From the cell containing the given text, extract its center point as (X, Y) coordinate. 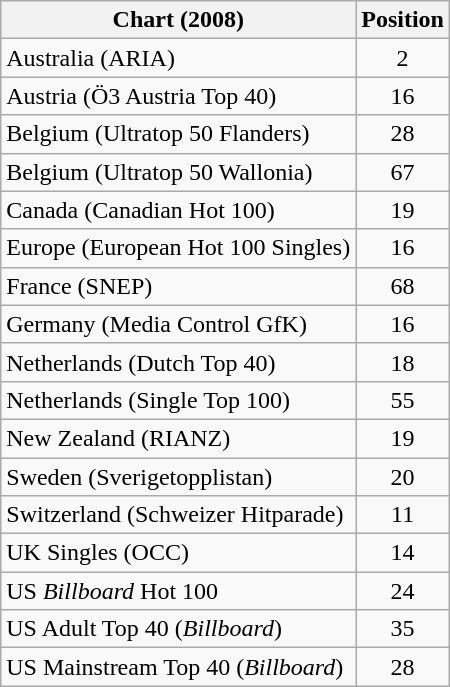
Switzerland (Schweizer Hitparade) (178, 515)
Canada (Canadian Hot 100) (178, 210)
20 (403, 477)
Chart (2008) (178, 20)
Germany (Media Control GfK) (178, 324)
US Adult Top 40 (Billboard) (178, 629)
Belgium (Ultratop 50 Wallonia) (178, 172)
US Mainstream Top 40 (Billboard) (178, 667)
Belgium (Ultratop 50 Flanders) (178, 134)
Netherlands (Single Top 100) (178, 400)
14 (403, 553)
New Zealand (RIANZ) (178, 438)
UK Singles (OCC) (178, 553)
68 (403, 286)
Position (403, 20)
Netherlands (Dutch Top 40) (178, 362)
18 (403, 362)
35 (403, 629)
11 (403, 515)
2 (403, 58)
Australia (ARIA) (178, 58)
24 (403, 591)
Austria (Ö3 Austria Top 40) (178, 96)
France (SNEP) (178, 286)
55 (403, 400)
Sweden (Sverigetopplistan) (178, 477)
US Billboard Hot 100 (178, 591)
67 (403, 172)
Europe (European Hot 100 Singles) (178, 248)
